Search for the cell housing the specified text and yield its [X, Y] center coordinate. 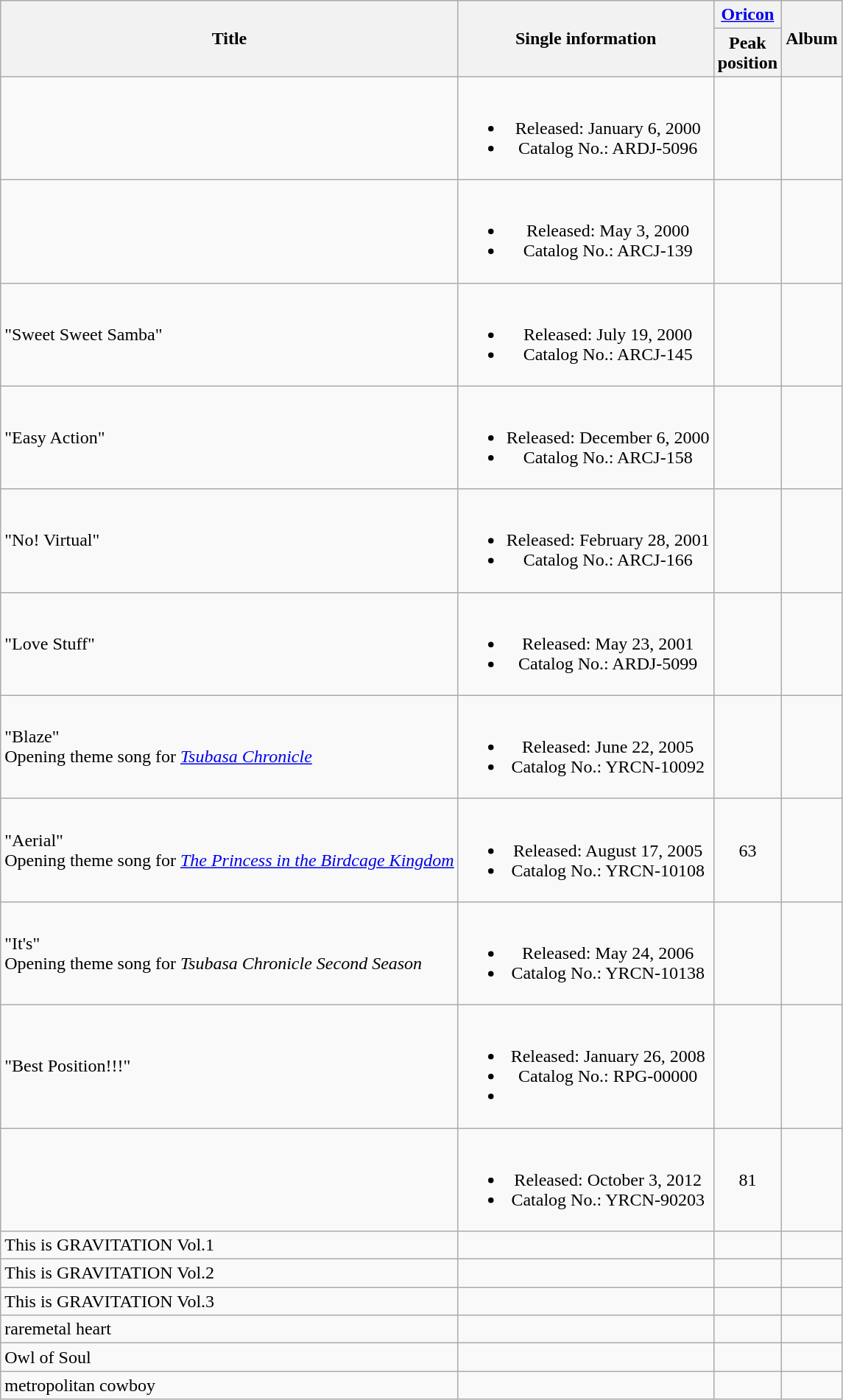
Released: October 3, 2012Catalog No.: YRCN-90203 [586, 1180]
This is GRAVITATION Vol.3 [230, 1301]
Single information [586, 38]
"Easy Action" [230, 437]
Released: May 3, 2000Catalog No.: ARCJ-139 [586, 231]
"Aerial"Opening theme song for The Princess in the Birdcage Kingdom [230, 850]
Peakposition [747, 53]
Released: January 26, 2008Catalog No.: RPG-00000 [586, 1066]
Released: July 19, 2000Catalog No.: ARCJ-145 [586, 334]
"Best Position!!!" [230, 1066]
This is GRAVITATION Vol.1 [230, 1245]
63 [747, 850]
Oricon [747, 15]
metropolitan cowboy [230, 1385]
Released: May 24, 2006Catalog No.: YRCN-10138 [586, 953]
Released: January 6, 2000Catalog No.: ARDJ-5096 [586, 128]
"Sweet Sweet Samba" [230, 334]
"Love Stuff" [230, 644]
"No! Virtual" [230, 541]
"Blaze"Opening theme song for Tsubasa Chronicle [230, 747]
This is GRAVITATION Vol.2 [230, 1273]
"It's"Opening theme song for Tsubasa Chronicle Second Season [230, 953]
81 [747, 1180]
Released: August 17, 2005Catalog No.: YRCN-10108 [586, 850]
raremetal heart [230, 1329]
Released: December 6, 2000Catalog No.: ARCJ-158 [586, 437]
Owl of Soul [230, 1357]
Album [812, 38]
Released: June 22, 2005Catalog No.: YRCN-10092 [586, 747]
Title [230, 38]
Released: May 23, 2001Catalog No.: ARDJ-5099 [586, 644]
Released: February 28, 2001Catalog No.: ARCJ-166 [586, 541]
